Find where the given text appears and provide that cell's center as (X, Y) coordinate. 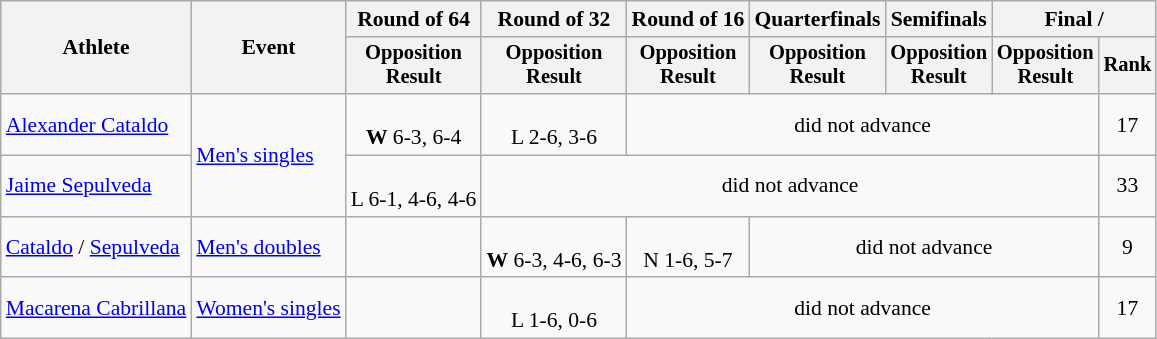
Men's doubles (268, 248)
Round of 32 (554, 19)
Jaime Sepulveda (96, 186)
W 6-3, 6-4 (414, 124)
Men's singles (268, 155)
Semifinals (938, 19)
Alexander Cataldo (96, 124)
L 1-6, 0-6 (554, 308)
33 (1128, 186)
Cataldo / Sepulveda (96, 248)
Women's singles (268, 308)
Quarterfinals (817, 19)
L 2-6, 3-6 (554, 124)
W 6-3, 4-6, 6-3 (554, 248)
N 1-6, 5-7 (688, 248)
Macarena Cabrillana (96, 308)
Round of 16 (688, 19)
Round of 64 (414, 19)
Athlete (96, 48)
L 6-1, 4-6, 4-6 (414, 186)
Event (268, 48)
Final / (1074, 19)
Rank (1128, 66)
9 (1128, 248)
